Scan for the cell matching the given text and deliver its (X, Y) coordinate at center. 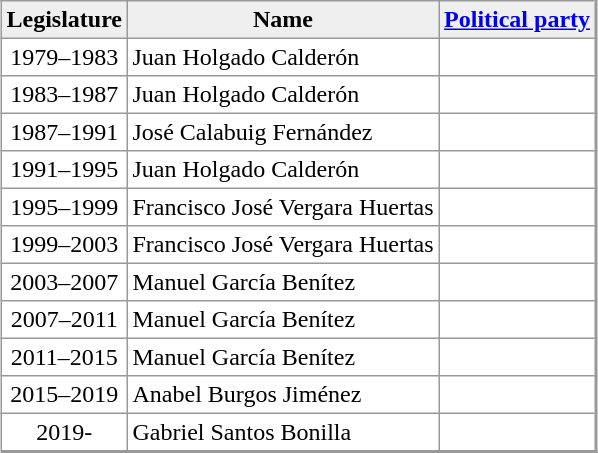
2003–2007 (64, 282)
1995–1999 (64, 207)
1991–1995 (64, 170)
2019- (64, 432)
1999–2003 (64, 245)
Gabriel Santos Bonilla (283, 432)
Anabel Burgos Jiménez (283, 395)
1979–1983 (64, 57)
Name (283, 20)
1983–1987 (64, 95)
José Calabuig Fernández (283, 132)
2007–2011 (64, 320)
Legislature (64, 20)
Political party (518, 20)
1987–1991 (64, 132)
2015–2019 (64, 395)
2011–2015 (64, 357)
